For the text-containing cell, return its midpoint in (X, Y) coordinate format. 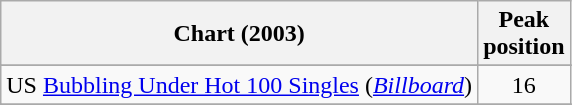
Chart (2003) (240, 34)
US Bubbling Under Hot 100 Singles (Billboard) (240, 85)
Peakposition (524, 34)
16 (524, 85)
